Search for the cell housing the specified text and yield its (x, y) center coordinate. 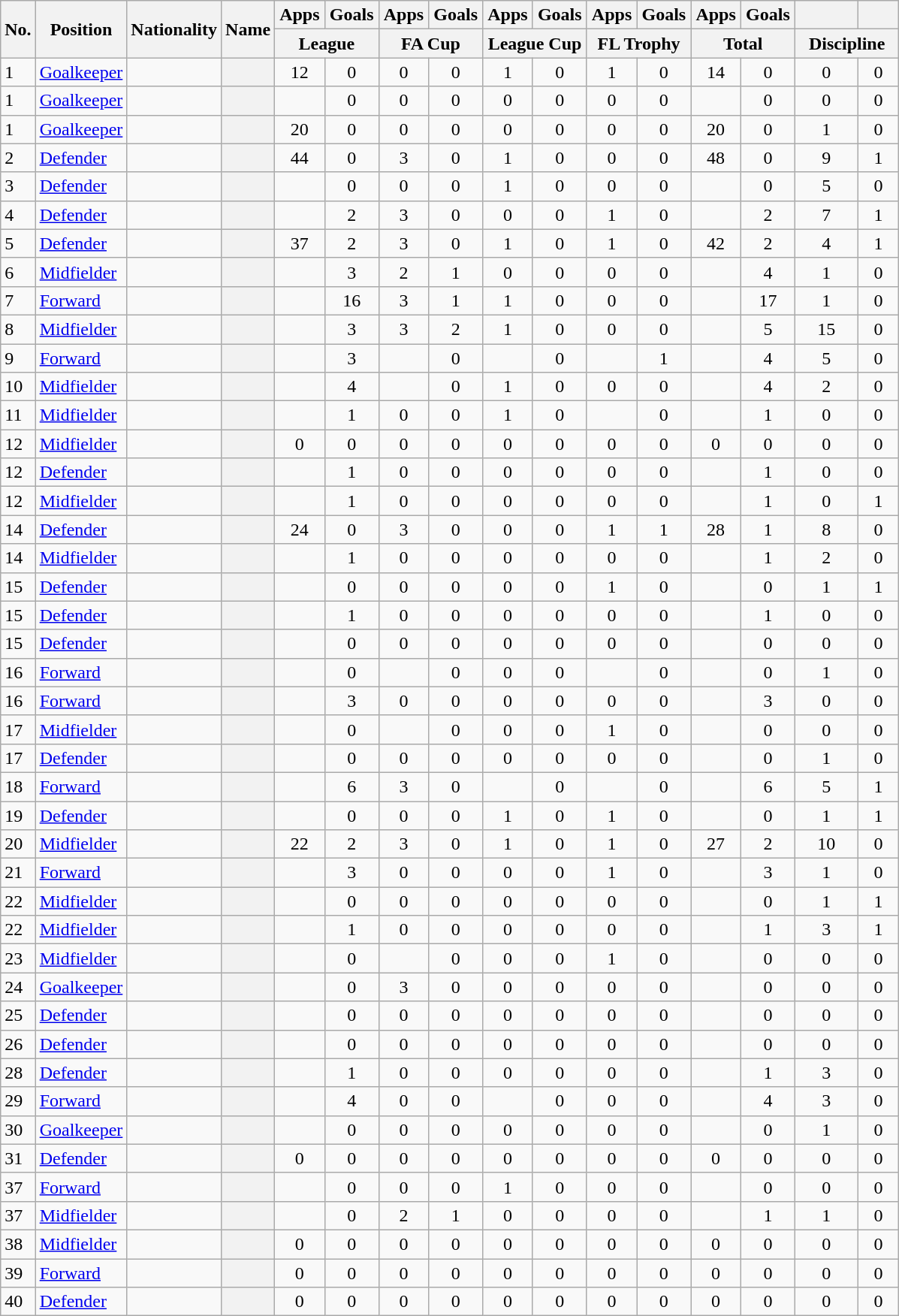
44 (300, 158)
39 (18, 1273)
FA Cup (431, 44)
League (327, 44)
21 (18, 873)
29 (18, 1101)
Position (81, 29)
FL Trophy (638, 44)
48 (716, 158)
27 (716, 844)
18 (18, 786)
No. (18, 29)
Nationality (174, 29)
11 (18, 415)
League Cup (535, 44)
30 (18, 1130)
26 (18, 1044)
40 (18, 1302)
Total (744, 44)
Name (248, 29)
23 (18, 958)
38 (18, 1244)
42 (716, 243)
Discipline (847, 44)
31 (18, 1158)
19 (18, 815)
25 (18, 1016)
